Pinpoint the cell where the given text exists, returning its (x, y) midpoint coordinate. 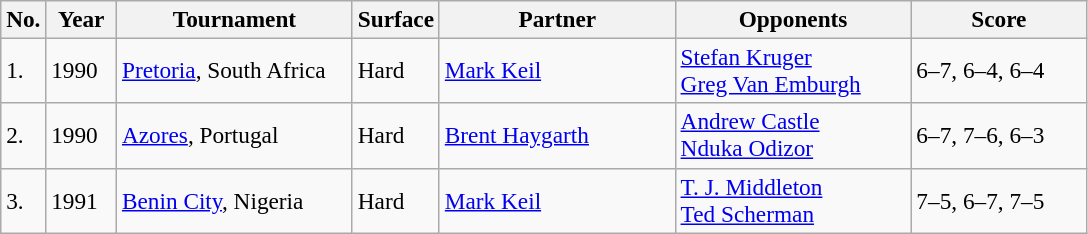
3. (24, 200)
T. J. Middleton Ted Scherman (793, 200)
Year (82, 19)
Stefan Kruger Greg Van Emburgh (793, 70)
2. (24, 136)
6–7, 7–6, 6–3 (999, 136)
Tournament (235, 19)
Azores, Portugal (235, 136)
Opponents (793, 19)
Pretoria, South Africa (235, 70)
7–5, 6–7, 7–5 (999, 200)
Benin City, Nigeria (235, 200)
6–7, 6–4, 6–4 (999, 70)
No. (24, 19)
Partner (557, 19)
Brent Haygarth (557, 136)
1. (24, 70)
Surface (396, 19)
1991 (82, 200)
Andrew Castle Nduka Odizor (793, 136)
Score (999, 19)
